Detect which cell encompasses the target text, then output its [X, Y] center coordinate. 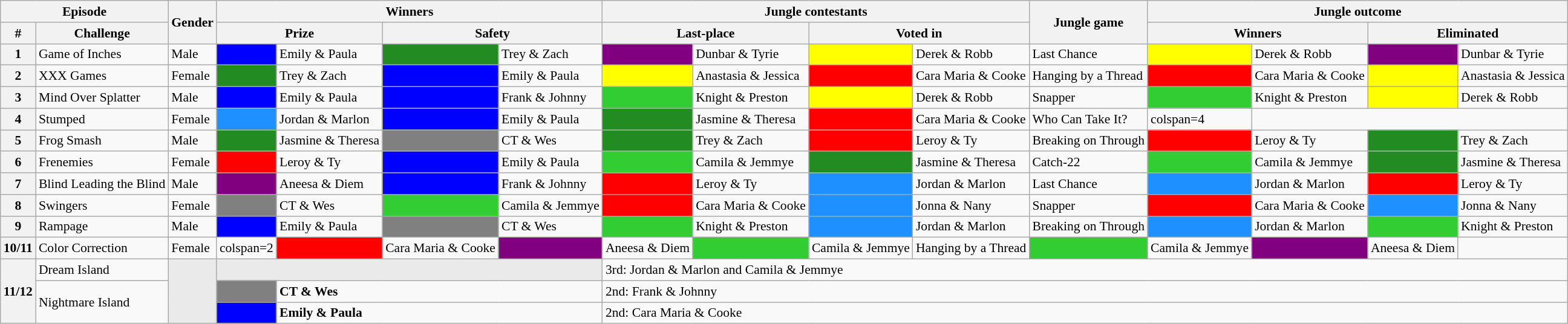
4 [18, 119]
Last-place [705, 33]
2nd: Cara Maria & Cooke [1085, 313]
9 [18, 227]
11/12 [18, 291]
5 [18, 141]
2nd: Frank & Johnny [1085, 291]
Color Correction [102, 248]
Jungle contestants [816, 11]
Mind Over Splatter [102, 98]
10/11 [18, 248]
Challenge [102, 33]
3rd: Jordan & Marlon and Camila & Jemmye [1085, 270]
Eliminated [1468, 33]
Frenemies [102, 163]
Voted in [920, 33]
colspan=2 [247, 248]
Frog Smash [102, 141]
2 [18, 76]
Episode [85, 11]
Safety [492, 33]
Blind Leading the Blind [102, 184]
Game of Inches [102, 54]
8 [18, 206]
Prize [299, 33]
Nightmare Island [102, 302]
Jungle game [1088, 22]
Catch-22 [1088, 163]
colspan=4 [1200, 119]
6 [18, 163]
Jungle outcome [1357, 11]
3 [18, 98]
# [18, 33]
Swingers [102, 206]
Gender [192, 22]
XXX Games [102, 76]
Stumped [102, 119]
Rampage [102, 227]
1 [18, 54]
7 [18, 184]
Dream Island [102, 270]
Who Can Take It? [1088, 119]
